Identify which cell holds the provided text, then report its (X, Y) central coordinate. 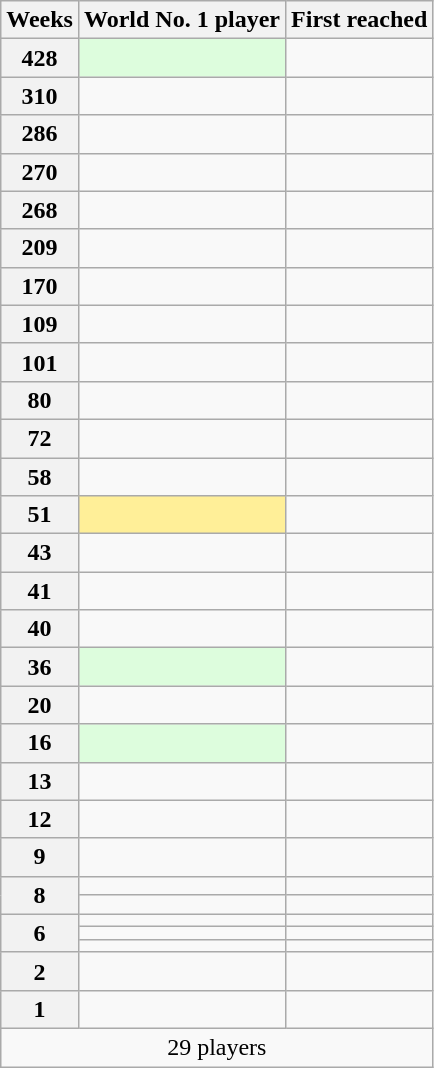
170 (40, 286)
286 (40, 134)
2 (40, 971)
1 (40, 1009)
20 (40, 705)
36 (40, 667)
8 (40, 895)
268 (40, 210)
16 (40, 743)
209 (40, 248)
Weeks (40, 20)
World No. 1 player (182, 20)
58 (40, 477)
51 (40, 515)
43 (40, 553)
109 (40, 324)
29 players (217, 1047)
40 (40, 629)
6 (40, 933)
101 (40, 362)
270 (40, 172)
13 (40, 781)
41 (40, 591)
9 (40, 857)
12 (40, 819)
80 (40, 400)
428 (40, 58)
First reached (360, 20)
72 (40, 438)
310 (40, 96)
